Pinpoint the cell where the given text exists, returning its (X, Y) midpoint coordinate. 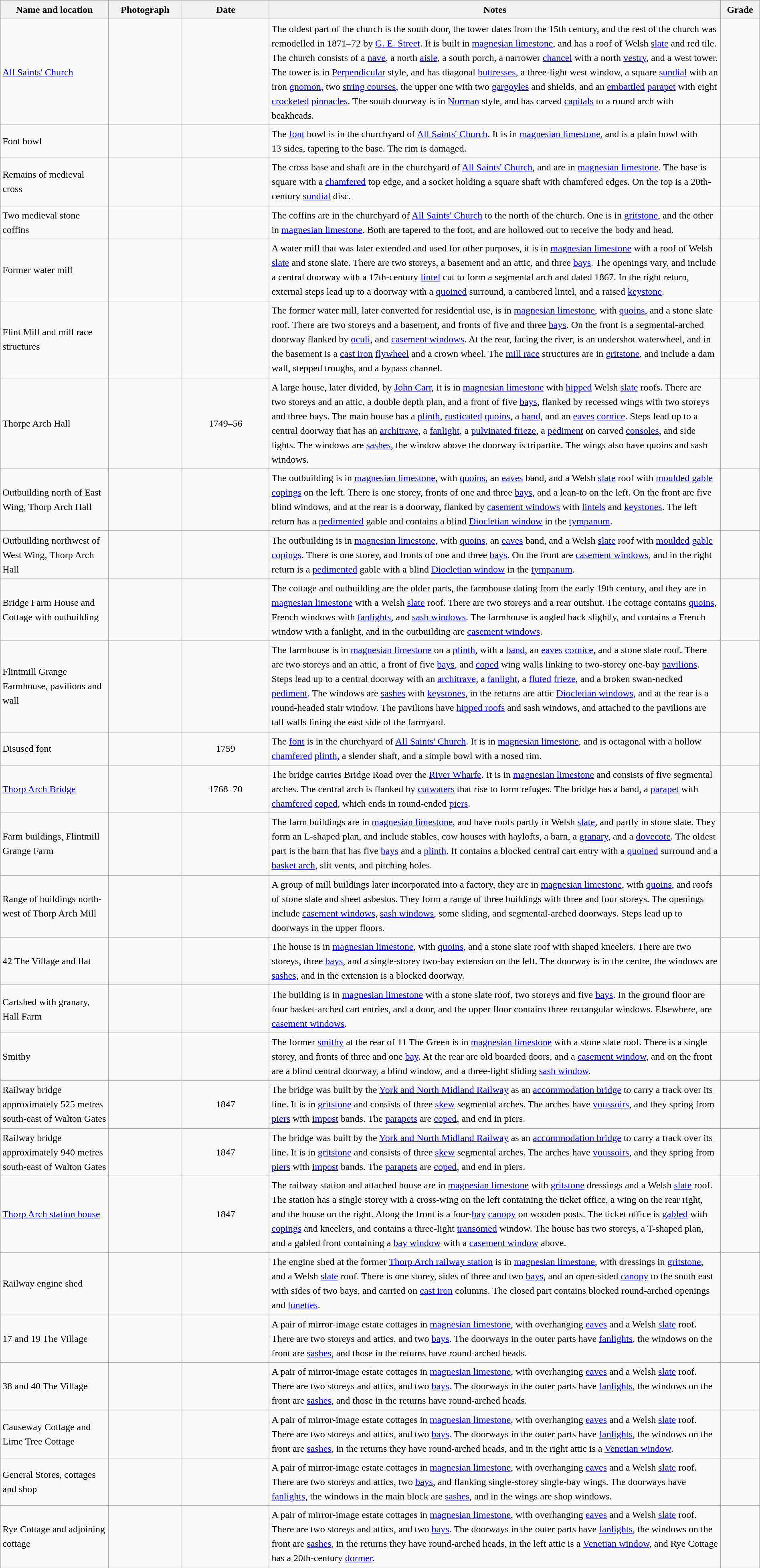
Notes (495, 10)
Rye Cottage and adjoining cottage (55, 1536)
1749–56 (226, 423)
Date (226, 10)
Former water mill (55, 270)
Bridge Farm House and Cottage with outbuilding (55, 609)
Thorpe Arch Hall (55, 423)
Cartshed with granary, Hall Farm (55, 1009)
Disused font (55, 749)
Railway engine shed (55, 1284)
Range of buildings north-west of Thorp Arch Mill (55, 906)
General Stores, cottages and shop (55, 1482)
Railway bridge approximately 940 metres south-east of Walton Gates (55, 1152)
Flint Mill and mill race structures (55, 339)
Flintmill Grange Farmhouse, pavilions and wall (55, 686)
Outbuilding northwest of West Wing, Thorp Arch Hall (55, 555)
All Saints' Church (55, 72)
Photograph (145, 10)
Name and location (55, 10)
Causeway Cottage and Lime Tree Cottage (55, 1434)
Font bowl (55, 141)
Remains of medieval cross (55, 182)
1759 (226, 749)
17 and 19 The Village (55, 1338)
Farm buildings, Flintmill Grange Farm (55, 844)
Grade (740, 10)
1768–70 (226, 789)
Smithy (55, 1057)
Two medieval stone coffins (55, 222)
Thorp Arch Bridge (55, 789)
Thorp Arch station house (55, 1214)
38 and 40 The Village (55, 1386)
Railway bridge approximately 525 metres south-east of Walton Gates (55, 1104)
42 The Village and flat (55, 961)
Outbuilding north of East Wing, Thorp Arch Hall (55, 500)
